Detect which cell encompasses the target text, then output its [x, y] center coordinate. 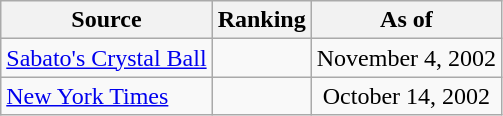
Sabato's Crystal Ball [106, 58]
Source [106, 20]
As of [406, 20]
New York Times [106, 96]
November 4, 2002 [406, 58]
October 14, 2002 [406, 96]
Ranking [262, 20]
